Extract the (X, Y) coordinate from the center of the cell holding the provided text.  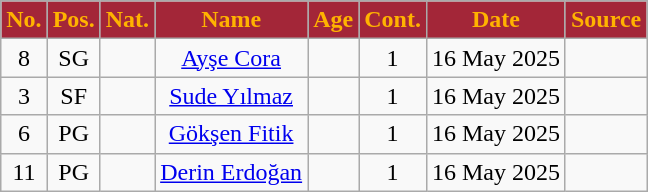
No. (24, 20)
6 (24, 134)
Pos. (74, 20)
Nat. (127, 20)
Sude Yılmaz (232, 96)
8 (24, 58)
Derin Erdoğan (232, 172)
Ayşe Cora (232, 58)
SG (74, 58)
11 (24, 172)
Date (496, 20)
Age (334, 20)
Name (232, 20)
Gökşen Fitik (232, 134)
Source (606, 20)
Cont. (393, 20)
SF (74, 96)
3 (24, 96)
